Detect which cell encompasses the target text, then output its [x, y] center coordinate. 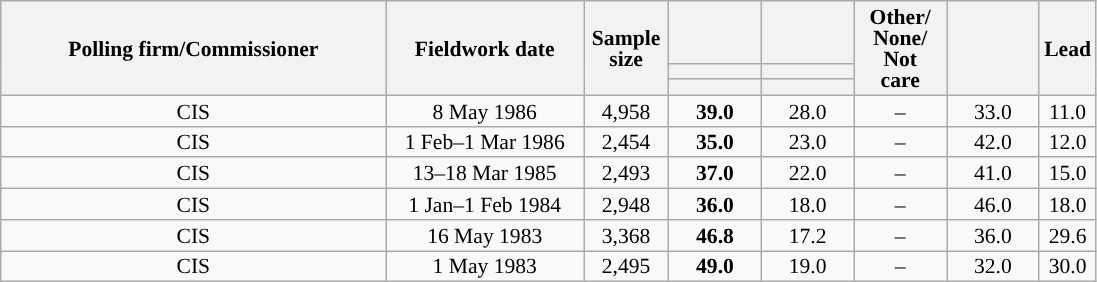
2,948 [626, 204]
Lead [1068, 48]
28.0 [808, 110]
Fieldwork date [485, 48]
2,495 [626, 266]
11.0 [1068, 110]
2,493 [626, 174]
19.0 [808, 266]
Sample size [626, 48]
29.6 [1068, 236]
23.0 [808, 142]
46.8 [716, 236]
16 May 1983 [485, 236]
3,368 [626, 236]
22.0 [808, 174]
17.2 [808, 236]
37.0 [716, 174]
8 May 1986 [485, 110]
39.0 [716, 110]
42.0 [992, 142]
49.0 [716, 266]
1 Jan–1 Feb 1984 [485, 204]
12.0 [1068, 142]
30.0 [1068, 266]
15.0 [1068, 174]
Polling firm/Commissioner [194, 48]
32.0 [992, 266]
1 May 1983 [485, 266]
1 Feb–1 Mar 1986 [485, 142]
33.0 [992, 110]
35.0 [716, 142]
2,454 [626, 142]
4,958 [626, 110]
41.0 [992, 174]
46.0 [992, 204]
13–18 Mar 1985 [485, 174]
Other/None/Notcare [900, 48]
